Determine the (X, Y) coordinate at the center of the cell enclosing the given text.  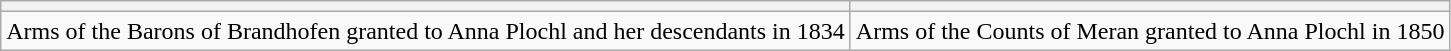
Arms of the Counts of Meran granted to Anna Plochl in 1850 (1150, 31)
Arms of the Barons of Brandhofen granted to Anna Plochl and her descendants in 1834 (426, 31)
